From the cell containing the given text, extract its center point as [X, Y] coordinate. 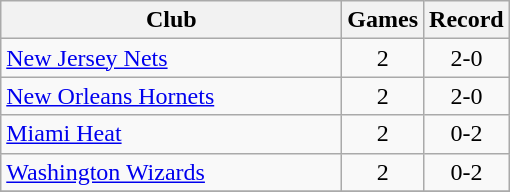
New Jersey Nets [172, 58]
Club [172, 20]
Record [467, 20]
New Orleans Hornets [172, 96]
Washington Wizards [172, 172]
Games [383, 20]
Miami Heat [172, 134]
